Determine the [X, Y] coordinate at the center of the cell enclosing the given text.  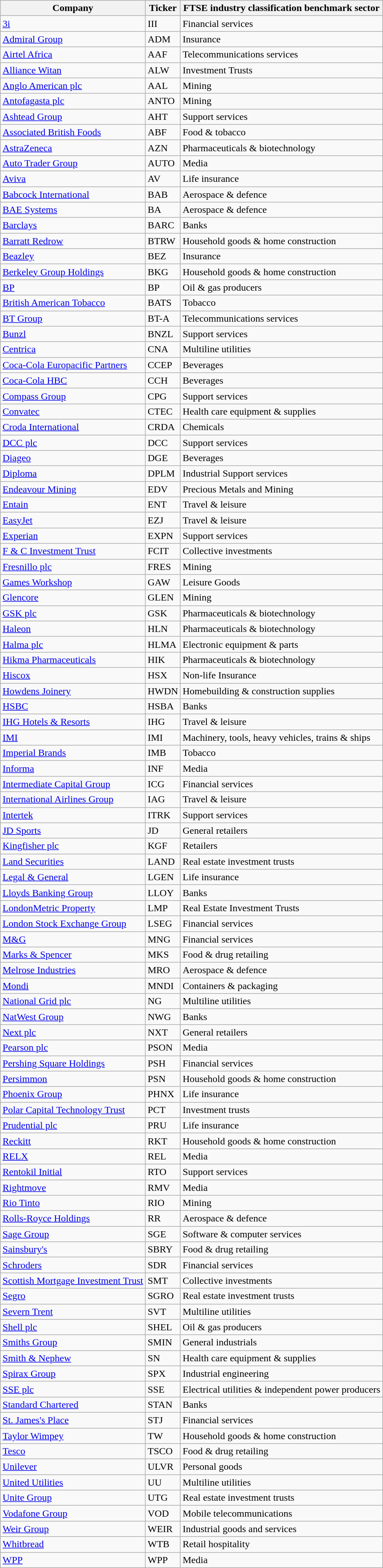
Spirax Group [73, 1374]
BTRW [163, 241]
MNDI [163, 986]
ADM [163, 39]
FTSE industry classification benchmark sector [281, 8]
CCEP [163, 365]
BA [163, 210]
III [163, 24]
Whitbread [73, 1544]
INF [163, 769]
RKT [163, 1141]
LLOY [163, 892]
LGEN [163, 877]
GAW [163, 582]
Barclays [73, 225]
BKG [163, 272]
Segro [73, 1296]
ULVR [163, 1467]
BNZL [163, 334]
SVT [163, 1312]
Alliance Witan [73, 70]
SSE plc [73, 1389]
PRU [163, 1125]
Food & tobacco [281, 132]
BT-A [163, 318]
RIO [163, 1203]
GSK plc [73, 613]
Real Estate Investment Trusts [281, 908]
Informa [73, 769]
National Grid plc [73, 1001]
MKS [163, 955]
SHEL [163, 1327]
Fresnillo plc [73, 567]
United Utilities [73, 1482]
WTB [163, 1544]
HSX [163, 675]
Non-life Insurance [281, 675]
IAG [163, 799]
Rolls-Royce Holdings [73, 1219]
Rightmove [73, 1188]
STAN [163, 1405]
HIK [163, 660]
Shell plc [73, 1327]
BARC [163, 225]
Imperial Brands [73, 753]
Homebuilding & construction supplies [281, 691]
Diploma [73, 474]
Retail hospitality [281, 1544]
Scottish Mortgage Investment Trust [73, 1281]
FCIT [163, 551]
Pearson plc [73, 1048]
HWDN [163, 691]
Containers & packaging [281, 986]
SDR [163, 1265]
WEIR [163, 1529]
PCT [163, 1110]
MNG [163, 939]
CCH [163, 380]
Intertek [73, 815]
M&G [73, 939]
RTO [163, 1172]
Sage Group [73, 1234]
Schroders [73, 1265]
RR [163, 1219]
JD Sports [73, 830]
ABF [163, 132]
PSH [163, 1063]
EXPN [163, 536]
Associated British Foods [73, 132]
Bunzl [73, 334]
KGF [163, 846]
ANTO [163, 101]
SN [163, 1358]
Smith & Nephew [73, 1358]
3i [73, 24]
Experian [73, 536]
Compass Group [73, 396]
Halma plc [73, 644]
CNA [163, 349]
IHG Hotels & Resorts [73, 722]
Hiscox [73, 675]
NG [163, 1001]
Beazley [73, 256]
Howdens Joinery [73, 691]
BAE Systems [73, 210]
Reckitt [73, 1141]
Marks & Spencer [73, 955]
ITRK [163, 815]
DGE [163, 458]
Industrial goods and services [281, 1529]
SGE [163, 1234]
GSK [163, 613]
AUTO [163, 163]
Centrica [73, 349]
Investment Trusts [281, 70]
AAL [163, 86]
Unilever [73, 1467]
Haleon [73, 629]
International Airlines Group [73, 799]
SGRO [163, 1296]
Polar Capital Technology Trust [73, 1110]
Aviva [73, 179]
CPG [163, 396]
HLMA [163, 644]
Endeavour Mining [73, 489]
HSBA [163, 707]
GLEN [163, 598]
LSEG [163, 923]
Kingfisher plc [73, 846]
Taylor Wimpey [73, 1435]
RMV [163, 1188]
Chemicals [281, 427]
IMB [163, 753]
British American Tobacco [73, 303]
DCC [163, 442]
DCC plc [73, 442]
Rio Tinto [73, 1203]
Tesco [73, 1451]
NWG [163, 1017]
Antofagasta plc [73, 101]
RELX [73, 1156]
SMT [163, 1281]
REL [163, 1156]
London Stock Exchange Group [73, 923]
Electronic equipment & parts [281, 644]
Retailers [281, 846]
AHT [163, 117]
Smiths Group [73, 1343]
UU [163, 1482]
Hikma Pharmaceuticals [73, 660]
Diageo [73, 458]
F & C Investment Trust [73, 551]
AAF [163, 55]
CTEC [163, 411]
Legal & General [73, 877]
Phoenix Group [73, 1094]
VOD [163, 1513]
Berkeley Group Holdings [73, 272]
ENT [163, 505]
LMP [163, 908]
LondonMetric Property [73, 908]
Ashtead Group [73, 117]
Standard Chartered [73, 1405]
Auto Trader Group [73, 163]
Pershing Square Holdings [73, 1063]
BATS [163, 303]
Industrial Support services [281, 474]
Company [73, 8]
FRES [163, 567]
Croda International [73, 427]
BAB [163, 194]
Investment trusts [281, 1110]
LAND [163, 861]
NatWest Group [73, 1017]
SPX [163, 1374]
MRO [163, 970]
Coca-Cola HBC [73, 380]
General industrials [281, 1343]
CRDA [163, 427]
Glencore [73, 598]
AV [163, 179]
Machinery, tools, heavy vehicles, trains & ships [281, 738]
Next plc [73, 1032]
HSBC [73, 707]
Ticker [163, 8]
Games Workshop [73, 582]
Mondi [73, 986]
Persimmon [73, 1079]
ICG [163, 784]
EasyJet [73, 520]
St. James's Place [73, 1420]
NXT [163, 1032]
STJ [163, 1420]
SSE [163, 1389]
PHNX [163, 1094]
Software & computer services [281, 1234]
Severn Trent [73, 1312]
Unite Group [73, 1498]
Barratt Redrow [73, 241]
HLN [163, 629]
EDV [163, 489]
ALW [163, 70]
Convatec [73, 411]
JD [163, 830]
Lloyds Banking Group [73, 892]
PSON [163, 1048]
Rentokil Initial [73, 1172]
Leisure Goods [281, 582]
TSCO [163, 1451]
Land Securities [73, 861]
Entain [73, 505]
Precious Metals and Mining [281, 489]
Airtel Africa [73, 55]
SBRY [163, 1250]
PSN [163, 1079]
Mobile telecommunications [281, 1513]
IHG [163, 722]
Weir Group [73, 1529]
Intermediate Capital Group [73, 784]
BEZ [163, 256]
Personal goods [281, 1467]
Prudential plc [73, 1125]
Babcock International [73, 194]
TW [163, 1435]
SMIN [163, 1343]
AstraZeneca [73, 148]
Vodafone Group [73, 1513]
Admiral Group [73, 39]
UTG [163, 1498]
EZJ [163, 520]
Sainsbury's [73, 1250]
Electrical utilities & independent power producers [281, 1389]
DPLM [163, 474]
Industrial engineering [281, 1374]
BT Group [73, 318]
Melrose Industries [73, 970]
Coca-Cola Europacific Partners [73, 365]
AZN [163, 148]
Anglo American plc [73, 86]
